Return the [x, y] coordinate for the center point of the cell that contains the specified text.  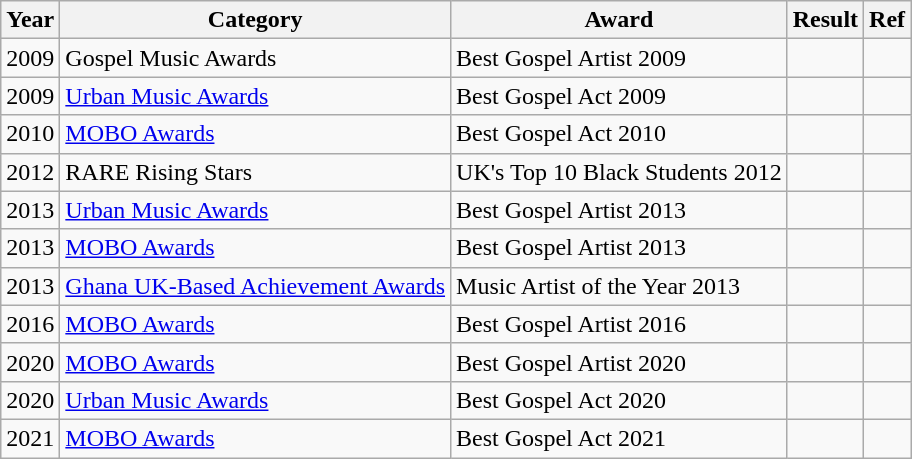
2016 [30, 324]
Best Gospel Artist 2020 [620, 362]
2012 [30, 172]
UK's Top 10 Black Students 2012 [620, 172]
Music Artist of the Year 2013 [620, 286]
Best Gospel Act 2021 [620, 438]
2021 [30, 438]
Award [620, 20]
2010 [30, 134]
RARE Rising Stars [256, 172]
Result [825, 20]
Ref [888, 20]
Ghana UK-Based Achievement Awards [256, 286]
Best Gospel Artist 2016 [620, 324]
Gospel Music Awards [256, 58]
Category [256, 20]
Best Gospel Act 2009 [620, 96]
Best Gospel Artist 2009 [620, 58]
Year [30, 20]
Best Gospel Act 2010 [620, 134]
Best Gospel Act 2020 [620, 400]
